Locate the cell with the specified text and output its [x, y] center coordinate. 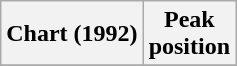
Peak position [189, 34]
Chart (1992) [72, 34]
